Find where the given text appears and provide that cell's center as [x, y] coordinate. 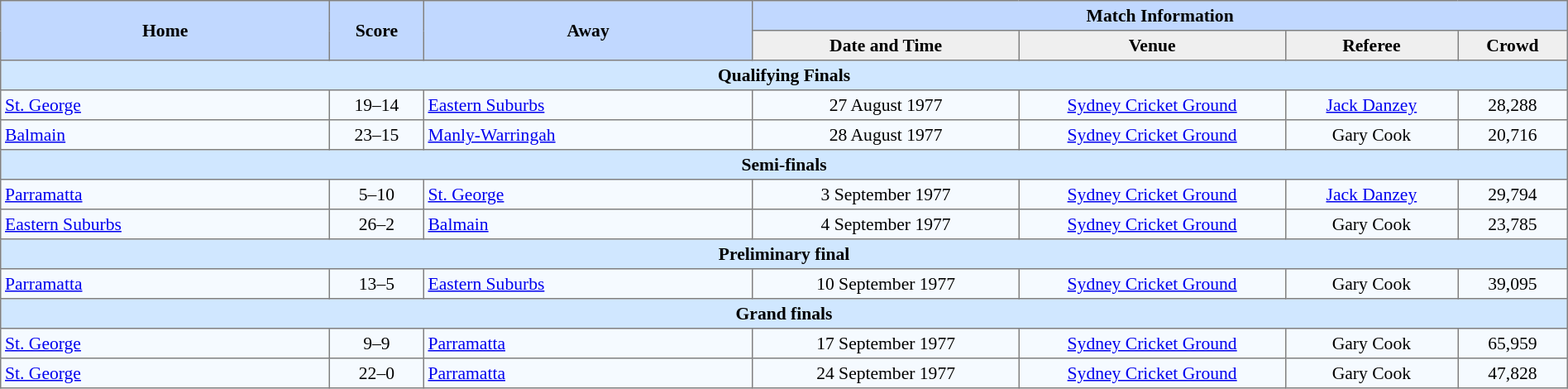
9–9 [377, 343]
23–15 [377, 135]
17 September 1977 [886, 343]
Home [165, 31]
Match Information [1159, 16]
4 September 1977 [886, 224]
13–5 [377, 284]
3 September 1977 [886, 194]
Crowd [1513, 46]
22–0 [377, 373]
29,794 [1513, 194]
26–2 [377, 224]
5–10 [377, 194]
Grand finals [784, 314]
Semi-finals [784, 165]
28 August 1977 [886, 135]
24 September 1977 [886, 373]
Preliminary final [784, 254]
23,785 [1513, 224]
Referee [1371, 46]
Date and Time [886, 46]
10 September 1977 [886, 284]
Away [588, 31]
47,828 [1513, 373]
19–14 [377, 105]
65,959 [1513, 343]
39,095 [1513, 284]
Venue [1152, 46]
Manly-Warringah [588, 135]
Qualifying Finals [784, 75]
28,288 [1513, 105]
Score [377, 31]
27 August 1977 [886, 105]
20,716 [1513, 135]
